Provide the (x, y) coordinate of the cell's center where the given text is located.  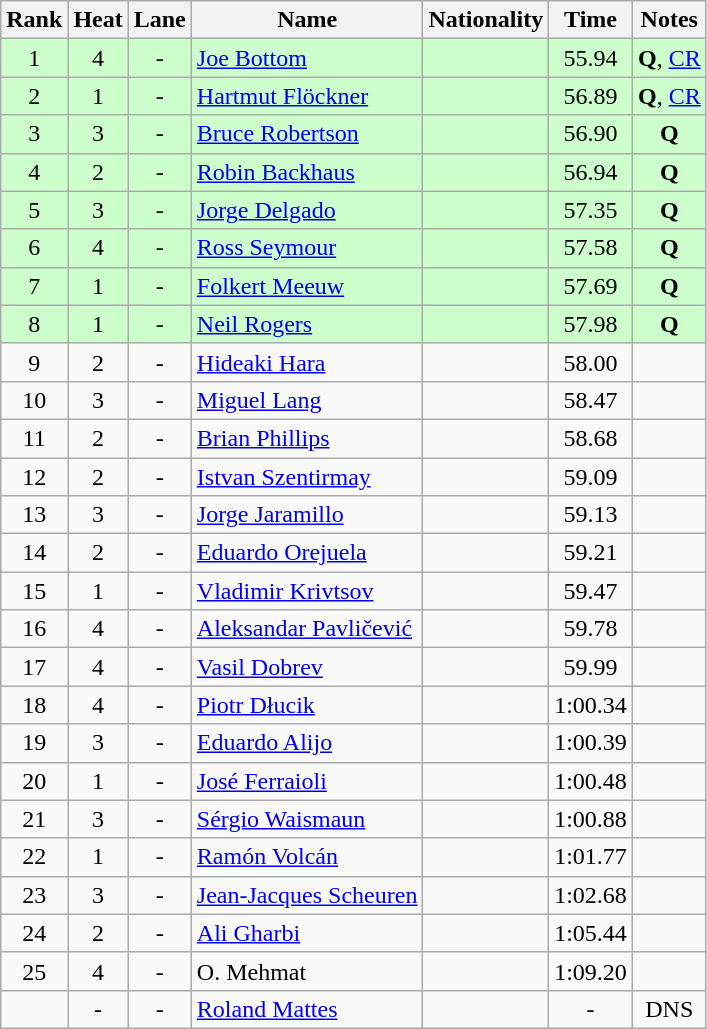
Miguel Lang (307, 400)
25 (34, 971)
1:00.48 (591, 781)
Nationality (486, 20)
Lane (160, 20)
57.58 (591, 248)
Time (591, 20)
12 (34, 477)
Jorge Jaramillo (307, 515)
5 (34, 210)
1:05.44 (591, 933)
Folkert Meeuw (307, 286)
59.78 (591, 629)
20 (34, 781)
O. Mehmat (307, 971)
16 (34, 629)
DNS (669, 1009)
Robin Backhaus (307, 172)
Heat (98, 20)
Aleksandar Pavličević (307, 629)
10 (34, 400)
6 (34, 248)
58.47 (591, 400)
Jorge Delgado (307, 210)
11 (34, 438)
59.09 (591, 477)
Brian Phillips (307, 438)
1:09.20 (591, 971)
57.69 (591, 286)
Vladimir Krivtsov (307, 591)
56.90 (591, 134)
Joe Bottom (307, 58)
58.00 (591, 362)
Jean-Jacques Scheuren (307, 895)
56.89 (591, 96)
14 (34, 553)
Roland Mattes (307, 1009)
Ali Gharbi (307, 933)
23 (34, 895)
Name (307, 20)
21 (34, 819)
18 (34, 705)
7 (34, 286)
8 (34, 324)
Istvan Szentirmay (307, 477)
19 (34, 743)
1:00.88 (591, 819)
Vasil Dobrev (307, 667)
13 (34, 515)
Eduardo Orejuela (307, 553)
56.94 (591, 172)
24 (34, 933)
58.68 (591, 438)
Rank (34, 20)
Piotr Dłucik (307, 705)
Hideaki Hara (307, 362)
Eduardo Alijo (307, 743)
1:00.39 (591, 743)
1:01.77 (591, 857)
Bruce Robertson (307, 134)
1:00.34 (591, 705)
15 (34, 591)
57.35 (591, 210)
57.98 (591, 324)
59.47 (591, 591)
59.21 (591, 553)
Sérgio Waismaun (307, 819)
22 (34, 857)
Ramón Volcán (307, 857)
17 (34, 667)
59.13 (591, 515)
Ross Seymour (307, 248)
Hartmut Flöckner (307, 96)
59.99 (591, 667)
1:02.68 (591, 895)
Notes (669, 20)
Neil Rogers (307, 324)
José Ferraioli (307, 781)
55.94 (591, 58)
9 (34, 362)
